Extract the [X, Y] coordinate from the center of the cell holding the provided text.  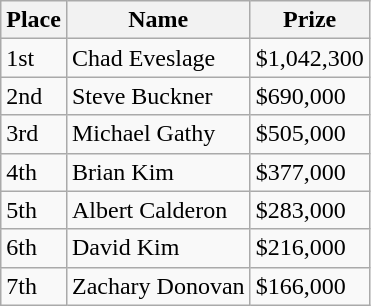
$283,000 [310, 210]
Chad Eveslage [158, 58]
$216,000 [310, 248]
Brian Kim [158, 172]
3rd [34, 134]
5th [34, 210]
Zachary Donovan [158, 286]
2nd [34, 96]
Name [158, 20]
7th [34, 286]
Michael Gathy [158, 134]
Albert Calderon [158, 210]
$377,000 [310, 172]
$505,000 [310, 134]
Steve Buckner [158, 96]
6th [34, 248]
$690,000 [310, 96]
Prize [310, 20]
4th [34, 172]
David Kim [158, 248]
1st [34, 58]
Place [34, 20]
$1,042,300 [310, 58]
$166,000 [310, 286]
